From the cell containing the given text, extract its center point as (X, Y) coordinate. 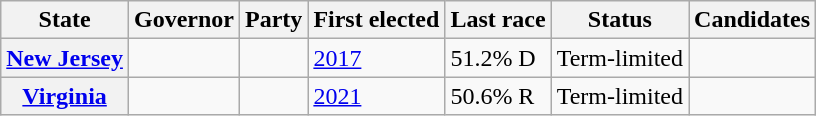
State (65, 20)
First elected (376, 20)
2021 (376, 96)
2017 (376, 58)
Candidates (752, 20)
New Jersey (65, 58)
50.6% R (498, 96)
51.2% D (498, 58)
Governor (184, 20)
Last race (498, 20)
Virginia (65, 96)
Status (620, 20)
Party (273, 20)
